Locate the cell with the specified text and output its [x, y] center coordinate. 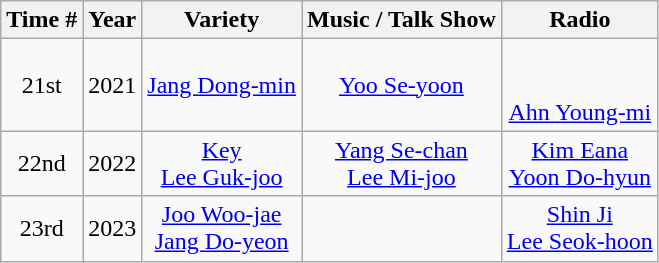
22nd [42, 164]
Year [112, 20]
KeyLee Guk-joo [222, 164]
Music / Talk Show [402, 20]
2021 [112, 85]
Kim EanaYoon Do-hyun [580, 164]
Time # [42, 20]
Ahn Young-mi [580, 85]
21st [42, 85]
Joo Woo-jaeJang Do-yeon [222, 228]
Radio [580, 20]
Variety [222, 20]
2023 [112, 228]
Yang Se-chanLee Mi-joo [402, 164]
Jang Dong-min [222, 85]
Shin JiLee Seok-hoon [580, 228]
23rd [42, 228]
2022 [112, 164]
Yoo Se-yoon [402, 85]
